Return (X, Y) of the center of cell containing provided text 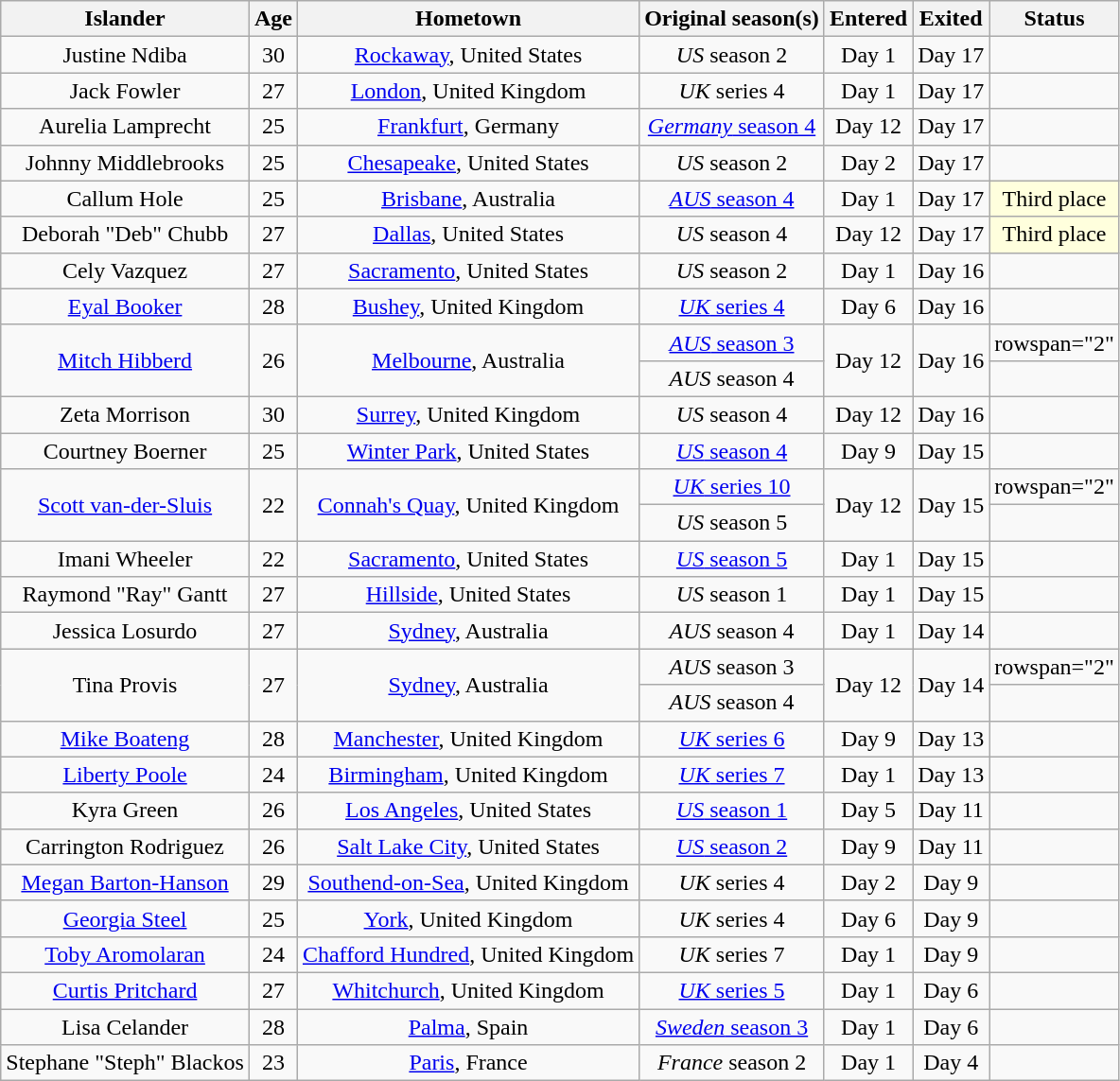
Justine Ndiba (125, 55)
Zeta Morrison (125, 414)
Chesapeake, United States (467, 163)
York, United Kingdom (467, 918)
Original season(s) (732, 19)
Chafford Hundred, United Kingdom (467, 954)
Liberty Poole (125, 775)
Scott van-der-Sluis (125, 505)
Age (272, 19)
Dallas, United States (467, 235)
Callum Hole (125, 199)
Hillside, United States (467, 595)
Frankfurt, Germany (467, 127)
Status (1055, 19)
Carrington Rodriguez (125, 846)
Deborah "Deb" Chubb (125, 235)
UK series 10 (732, 487)
Imani Wheeler (125, 559)
Whitchurch, United Kingdom (467, 990)
29 (272, 882)
Georgia Steel (125, 918)
Mike Boateng (125, 739)
Connah's Quay, United Kingdom (467, 505)
Jack Fowler (125, 91)
Day 4 (952, 1063)
Southend-on-Sea, United Kingdom (467, 882)
Manchester, United Kingdom (467, 739)
Eyal Booker (125, 306)
Lisa Celander (125, 1026)
Mitch Hibberd (125, 360)
Jessica Losurdo (125, 631)
Salt Lake City, United States (467, 846)
Birmingham, United Kingdom (467, 775)
Sweden season 3 (732, 1026)
Palma, Spain (467, 1026)
Curtis Pritchard (125, 990)
Stephane "Steph" Blackos (125, 1063)
Bushey, United Kingdom (467, 306)
Paris, France (467, 1063)
Melbourne, Australia (467, 360)
Exited (952, 19)
Tina Provis (125, 685)
Islander (125, 19)
Megan Barton-Hanson (125, 882)
Aurelia Lamprecht (125, 127)
23 (272, 1063)
Rockaway, United States (467, 55)
UK series 6 (732, 739)
Brisbane, Australia (467, 199)
Day 5 (868, 811)
Surrey, United Kingdom (467, 414)
Kyra Green (125, 811)
Hometown (467, 19)
Germany season 4 (732, 127)
Raymond "Ray" Gantt (125, 595)
Johnny Middlebrooks (125, 163)
Los Angeles, United States (467, 811)
Courtney Boerner (125, 451)
Toby Aromolaran (125, 954)
UK series 5 (732, 990)
London, United Kingdom (467, 91)
Cely Vazquez (125, 270)
France season 2 (732, 1063)
Entered (868, 19)
Winter Park, United States (467, 451)
